Scan for the cell matching the given text and deliver its [X, Y] coordinate at center. 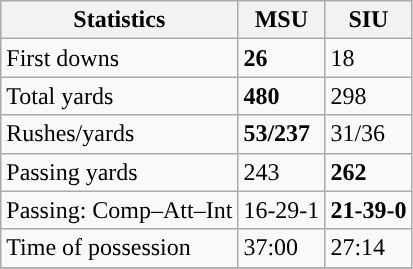
31/36 [368, 134]
MSU [282, 20]
18 [368, 58]
Total yards [120, 96]
Statistics [120, 20]
Time of possession [120, 248]
27:14 [368, 248]
21-39-0 [368, 210]
SIU [368, 20]
298 [368, 96]
Passing yards [120, 172]
37:00 [282, 248]
243 [282, 172]
16-29-1 [282, 210]
First downs [120, 58]
480 [282, 96]
262 [368, 172]
53/237 [282, 134]
Rushes/yards [120, 134]
Passing: Comp–Att–Int [120, 210]
26 [282, 58]
